Return the (X, Y) coordinate for the center point of the cell that contains the specified text.  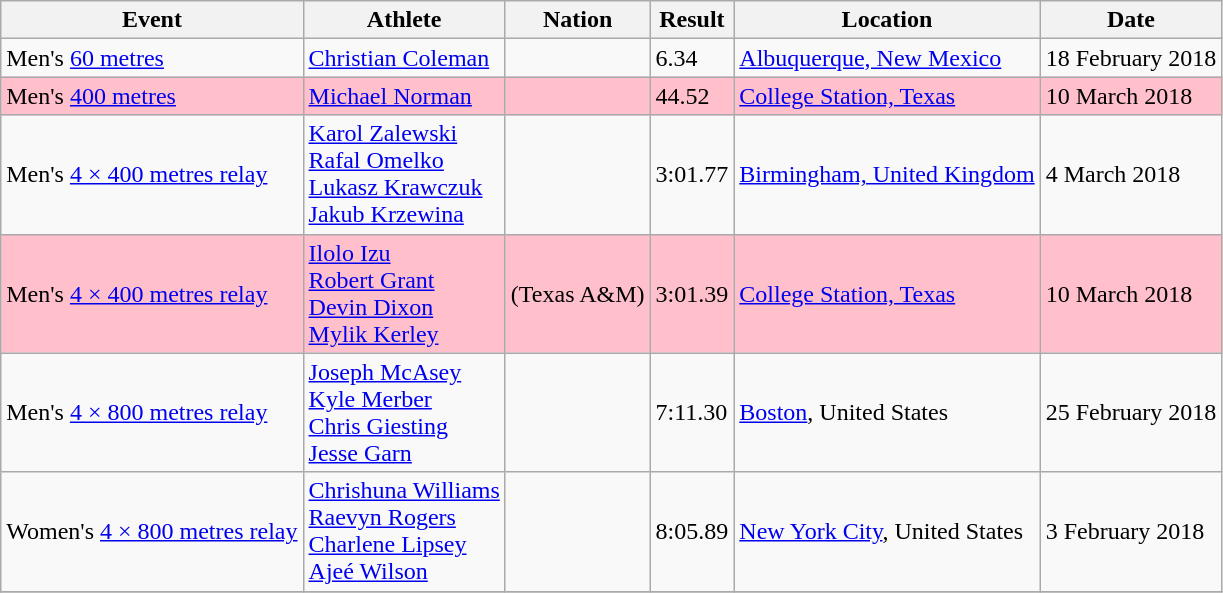
3:01.39 (692, 294)
Albuquerque, New Mexico (887, 58)
Michael Norman (404, 96)
6.34 (692, 58)
25 February 2018 (1131, 412)
Women's 4 × 800 metres relay (152, 532)
18 February 2018 (1131, 58)
Birmingham, United Kingdom (887, 174)
Date (1131, 20)
New York City, United States (887, 532)
Karol ZalewskiRafal OmelkoLukasz KrawczukJakub Krzewina (404, 174)
Christian Coleman (404, 58)
Men's 400 metres (152, 96)
Nation (578, 20)
Athlete (404, 20)
Result (692, 20)
4 March 2018 (1131, 174)
3:01.77 (692, 174)
Men's 60 metres (152, 58)
Event (152, 20)
Men's 4 × 800 metres relay (152, 412)
Boston, United States (887, 412)
8:05.89 (692, 532)
3 February 2018 (1131, 532)
Chrishuna WilliamsRaevyn RogersCharlene LipseyAjeé Wilson (404, 532)
Location (887, 20)
Joseph McAseyKyle MerberChris GiestingJesse Garn (404, 412)
(Texas A&M) (578, 294)
Ilolo IzuRobert GrantDevin DixonMylik Kerley (404, 294)
7:11.30 (692, 412)
44.52 (692, 96)
